Find where the given text appears and provide that cell's center as (X, Y) coordinate. 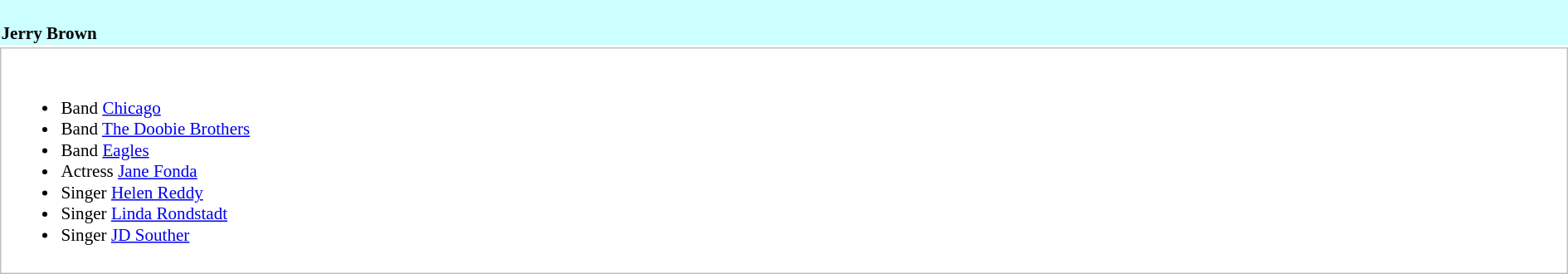
Jerry Brown (784, 22)
Band ChicagoBand The Doobie BrothersBand EaglesActress Jane FondaSinger Helen ReddySinger Linda RondstadtSinger JD Souther (784, 161)
